Return the [X, Y] coordinate for the center point of the cell that contains the specified text.  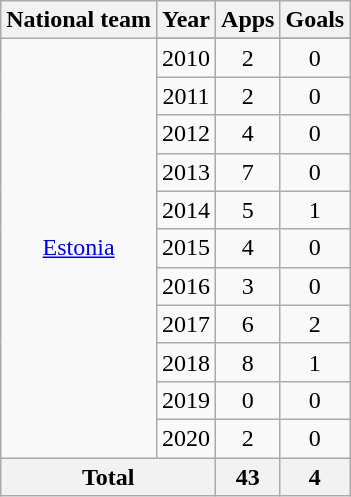
Goals [315, 20]
6 [248, 324]
7 [248, 172]
2017 [186, 324]
2015 [186, 248]
2020 [186, 438]
2010 [186, 58]
National team [79, 20]
2018 [186, 362]
43 [248, 477]
8 [248, 362]
2011 [186, 96]
2013 [186, 172]
Total [108, 477]
2016 [186, 286]
2012 [186, 134]
Apps [248, 20]
2014 [186, 210]
5 [248, 210]
2019 [186, 400]
3 [248, 286]
Year [186, 20]
Estonia [79, 248]
